Determine the (X, Y) coordinate at the center of the cell enclosing the given text.  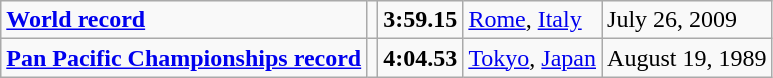
Pan Pacific Championships record (184, 58)
4:04.53 (420, 58)
3:59.15 (420, 20)
Rome, Italy (532, 20)
July 26, 2009 (687, 20)
Tokyo, Japan (532, 58)
August 19, 1989 (687, 58)
World record (184, 20)
